For the text-containing cell, return its midpoint in [X, Y] coordinate format. 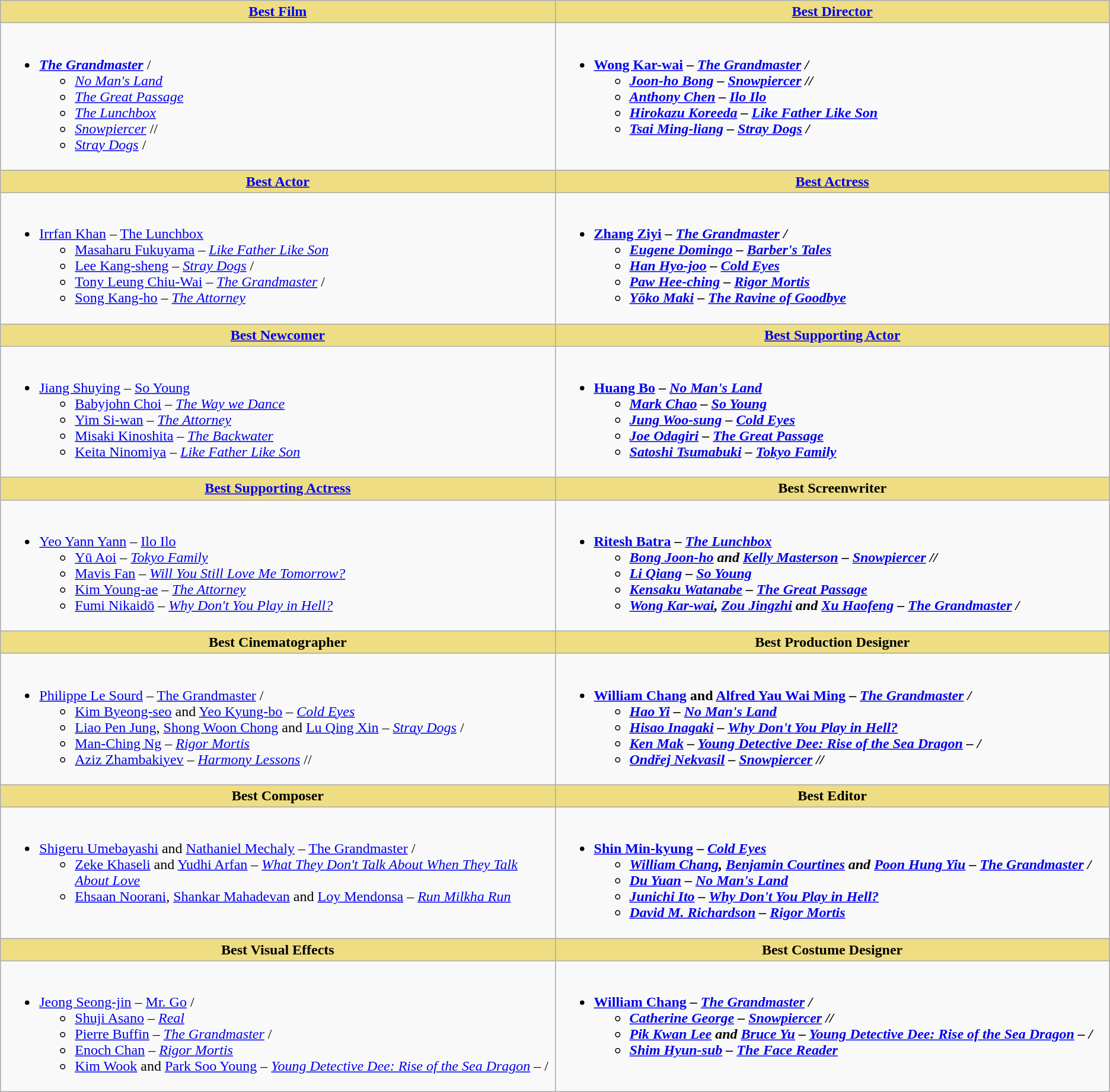
Best Supporting Actress [277, 488]
Best Actor [277, 181]
Best Supporting Actor [832, 335]
Best Composer [277, 796]
Best Film [277, 12]
Zhang Ziyi – The Grandmaster /Eugene Domingo – Barber's Tales Han Hyo-joo – Cold Eyes Paw Hee-ching – Rigor Mortis Yōko Maki – The Ravine of Goodbye [832, 258]
Best Production Designer [832, 642]
Best Visual Effects [277, 949]
Best Screenwriter [832, 488]
The Grandmaster /No Man's Land The Great Passage The Lunchbox Snowpiercer //Stray Dogs / [277, 97]
Huang Bo – No Man's Land Mark Chao – So Young Jung Woo-sung – Cold Eyes Joe Odagiri – The Great Passage Satoshi Tsumabuki – Tokyo Family [832, 411]
Best Newcomer [277, 335]
Best Costume Designer [832, 949]
Best Director [832, 12]
Best Actress [832, 181]
Best Cinematographer [277, 642]
Best Editor [832, 796]
